Locate the cell with the specified text and output its [x, y] center coordinate. 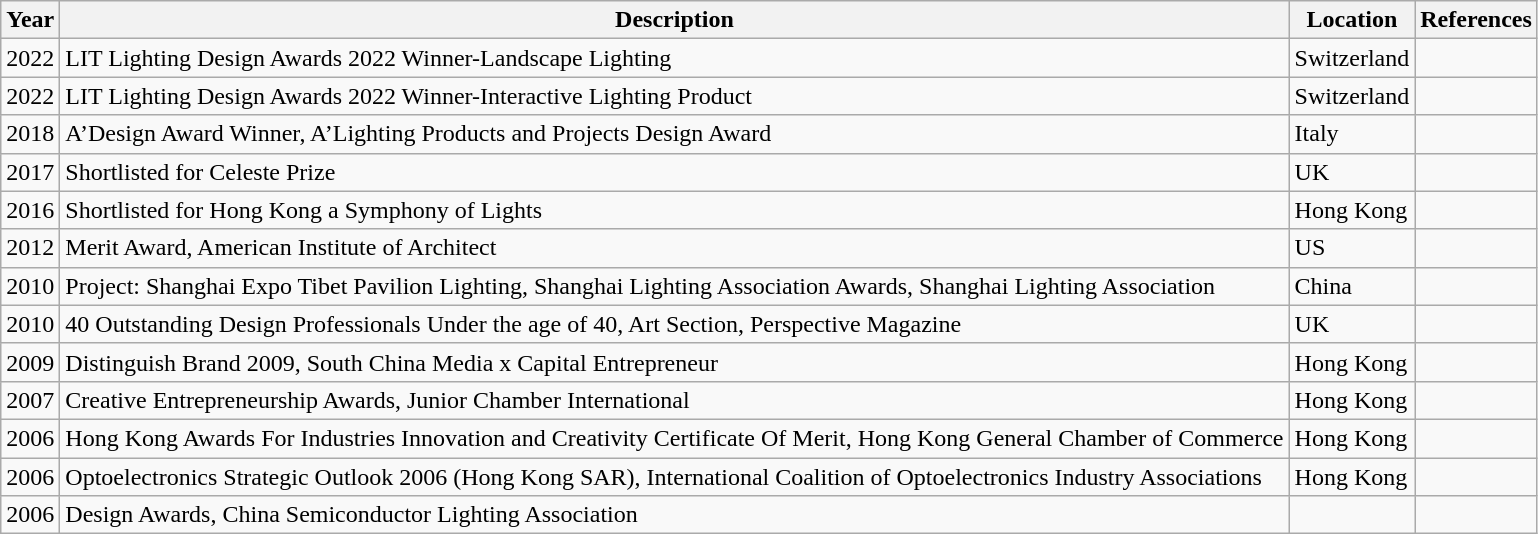
Year [30, 20]
2009 [30, 362]
US [1352, 248]
2007 [30, 400]
2012 [30, 248]
Creative Entrepreneurship Awards, Junior Chamber International [674, 400]
Merit Award, American Institute of Architect [674, 248]
Distinguish Brand 2009, South China Media x Capital Entrepreneur [674, 362]
Shortlisted for Hong Kong a Symphony of Lights [674, 210]
Project: Shanghai Expo Tibet Pavilion Lighting, Shanghai Lighting Association Awards, Shanghai Lighting Association [674, 286]
Hong Kong Awards For Industries Innovation and Creativity Certificate Of Merit, Hong Kong General Chamber of Commerce [674, 438]
LIT Lighting Design Awards 2022 Winner-Landscape Lighting [674, 58]
Italy [1352, 134]
LIT Lighting Design Awards 2022 Winner-Interactive Lighting Product [674, 96]
Design Awards, China Semiconductor Lighting Association [674, 515]
Shortlisted for Celeste Prize [674, 172]
40 Outstanding Design Professionals Under the age of 40, Art Section, Perspective Magazine [674, 324]
Optoelectronics Strategic Outlook 2006 (Hong Kong SAR), International Coalition of Optoelectronics Industry Associations [674, 477]
References [1476, 20]
2016 [30, 210]
A’Design Award Winner, A’Lighting Products and Projects Design Award [674, 134]
2018 [30, 134]
China [1352, 286]
2017 [30, 172]
Location [1352, 20]
Description [674, 20]
